Capture the cell that displays the provided text and extract its [X, Y] central coordinate. 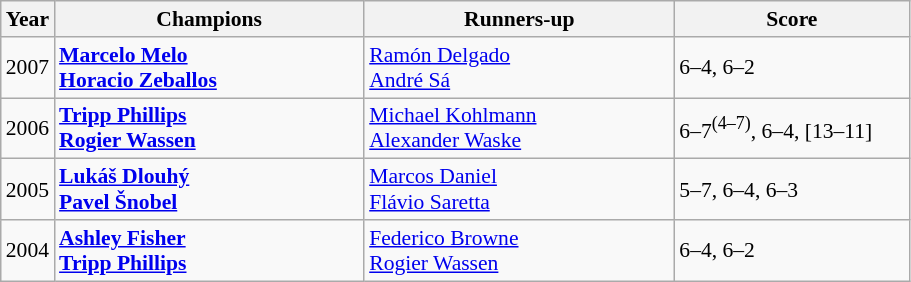
2004 [28, 250]
Lukáš Dlouhý Pavel Šnobel [209, 190]
Federico Browne Rogier Wassen [519, 250]
2007 [28, 68]
6–7(4–7), 6–4, [13–11] [792, 128]
Runners-up [519, 19]
Michael Kohlmann Alexander Waske [519, 128]
Ashley Fisher Tripp Phillips [209, 250]
Marcelo Melo Horacio Zeballos [209, 68]
Tripp Phillips Rogier Wassen [209, 128]
Score [792, 19]
2006 [28, 128]
5–7, 6–4, 6–3 [792, 190]
2005 [28, 190]
Marcos Daniel Flávio Saretta [519, 190]
Champions [209, 19]
Ramón Delgado André Sá [519, 68]
Year [28, 19]
